Capture the cell that displays the provided text and extract its [x, y] central coordinate. 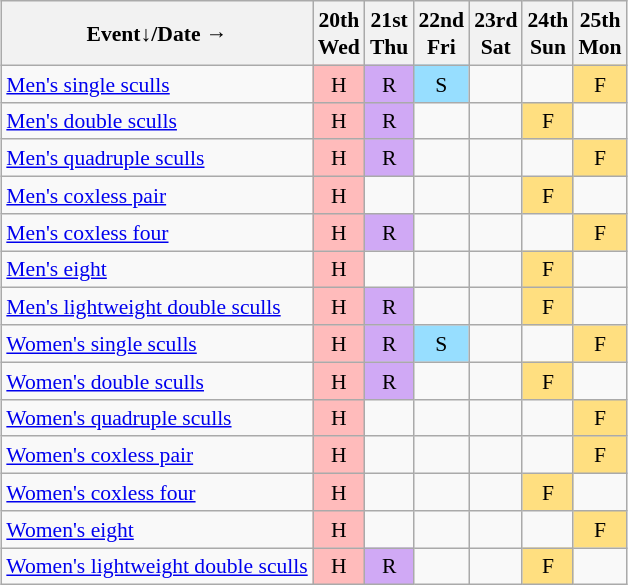
Men's coxless pair [156, 194]
Women's coxless pair [156, 454]
Event↓/Date → [156, 33]
22ndFri [441, 33]
Women's double sculls [156, 380]
Women's single sculls [156, 344]
Women's quadruple sculls [156, 418]
Men's lightweight double sculls [156, 306]
20thWed [339, 33]
25thMon [600, 33]
Women's lightweight double sculls [156, 566]
Men's eight [156, 268]
23rdSat [496, 33]
Men's coxless four [156, 232]
21stThu [390, 33]
Men's single sculls [156, 84]
24thSun [548, 33]
Men's double sculls [156, 120]
Women's coxless four [156, 492]
Men's quadruple sculls [156, 158]
Women's eight [156, 528]
